Return (x, y) of the center of cell containing provided text 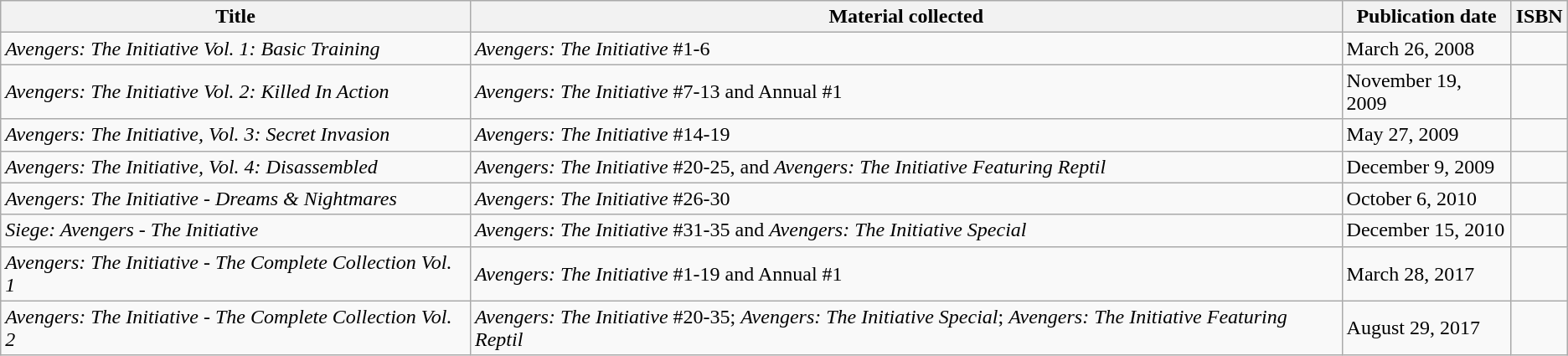
October 6, 2010 (1426, 199)
Avengers: The Initiative #1-6 (906, 49)
Avengers: The Initiative Vol. 1: Basic Training (236, 49)
August 29, 2017 (1426, 328)
November 19, 2009 (1426, 92)
Material collected (906, 17)
Avengers: The Initiative - The Complete Collection Vol. 1 (236, 273)
Avengers: The Initiative, Vol. 4: Disassembled (236, 167)
ISBN (1540, 17)
Avengers: The Initiative - Dreams & Nightmares (236, 199)
Avengers: The Initiative Vol. 2: Killed In Action (236, 92)
Avengers: The Initiative #20-25, and Avengers: The Initiative Featuring Reptil (906, 167)
Publication date (1426, 17)
December 15, 2010 (1426, 230)
Avengers: The Initiative #26-30 (906, 199)
May 27, 2009 (1426, 135)
Avengers: The Initiative #31-35 and Avengers: The Initiative Special (906, 230)
Avengers: The Initiative, Vol. 3: Secret Invasion (236, 135)
Siege: Avengers - The Initiative (236, 230)
March 28, 2017 (1426, 273)
Avengers: The Initiative #14-19 (906, 135)
December 9, 2009 (1426, 167)
Avengers: The Initiative #1-19 and Annual #1 (906, 273)
March 26, 2008 (1426, 49)
Avengers: The Initiative - The Complete Collection Vol. 2 (236, 328)
Avengers: The Initiative #7-13 and Annual #1 (906, 92)
Avengers: The Initiative #20-35; Avengers: The Initiative Special; Avengers: The Initiative Featuring Reptil (906, 328)
Title (236, 17)
